Detect which cell encompasses the target text, then output its [X, Y] center coordinate. 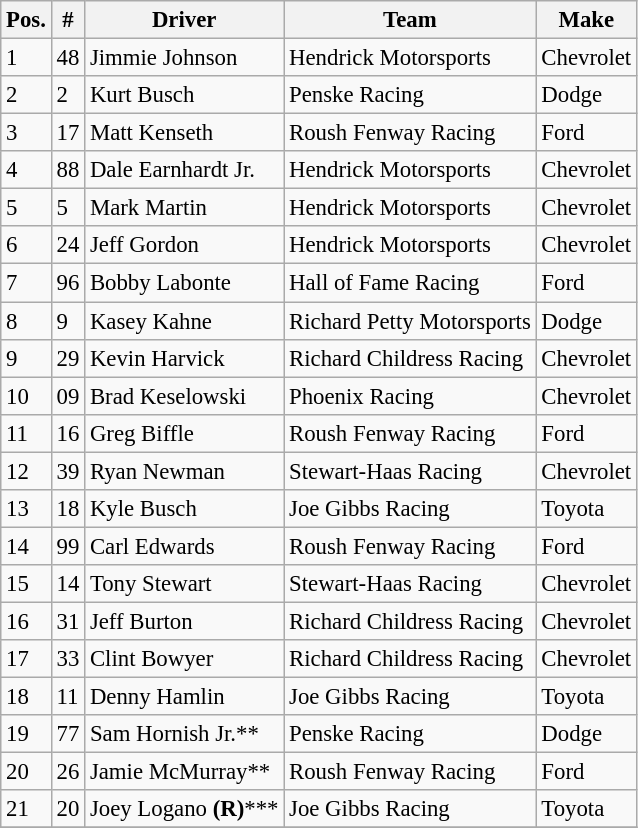
12 [26, 471]
Greg Biffle [184, 433]
Jamie McMurray** [184, 772]
99 [68, 546]
6 [26, 245]
21 [26, 809]
# [68, 20]
26 [68, 772]
Kevin Harvick [184, 358]
15 [26, 584]
Team [410, 20]
Jeff Gordon [184, 245]
Pos. [26, 20]
10 [26, 396]
29 [68, 358]
24 [68, 245]
Tony Stewart [184, 584]
77 [68, 734]
1 [26, 58]
Make [586, 20]
19 [26, 734]
Kyle Busch [184, 509]
Sam Hornish Jr.** [184, 734]
13 [26, 509]
Denny Hamlin [184, 697]
Driver [184, 20]
Hall of Fame Racing [410, 283]
31 [68, 621]
8 [26, 321]
Bobby Labonte [184, 283]
Jeff Burton [184, 621]
39 [68, 471]
Kurt Busch [184, 95]
Carl Edwards [184, 546]
Richard Petty Motorsports [410, 321]
Ryan Newman [184, 471]
Kasey Kahne [184, 321]
Mark Martin [184, 208]
48 [68, 58]
Dale Earnhardt Jr. [184, 170]
Joey Logano (R)*** [184, 809]
88 [68, 170]
96 [68, 283]
33 [68, 659]
3 [26, 133]
Brad Keselowski [184, 396]
09 [68, 396]
4 [26, 170]
7 [26, 283]
Jimmie Johnson [184, 58]
Phoenix Racing [410, 396]
Matt Kenseth [184, 133]
Clint Bowyer [184, 659]
